Output the (x, y) coordinate of the center of the cell containing the given text.  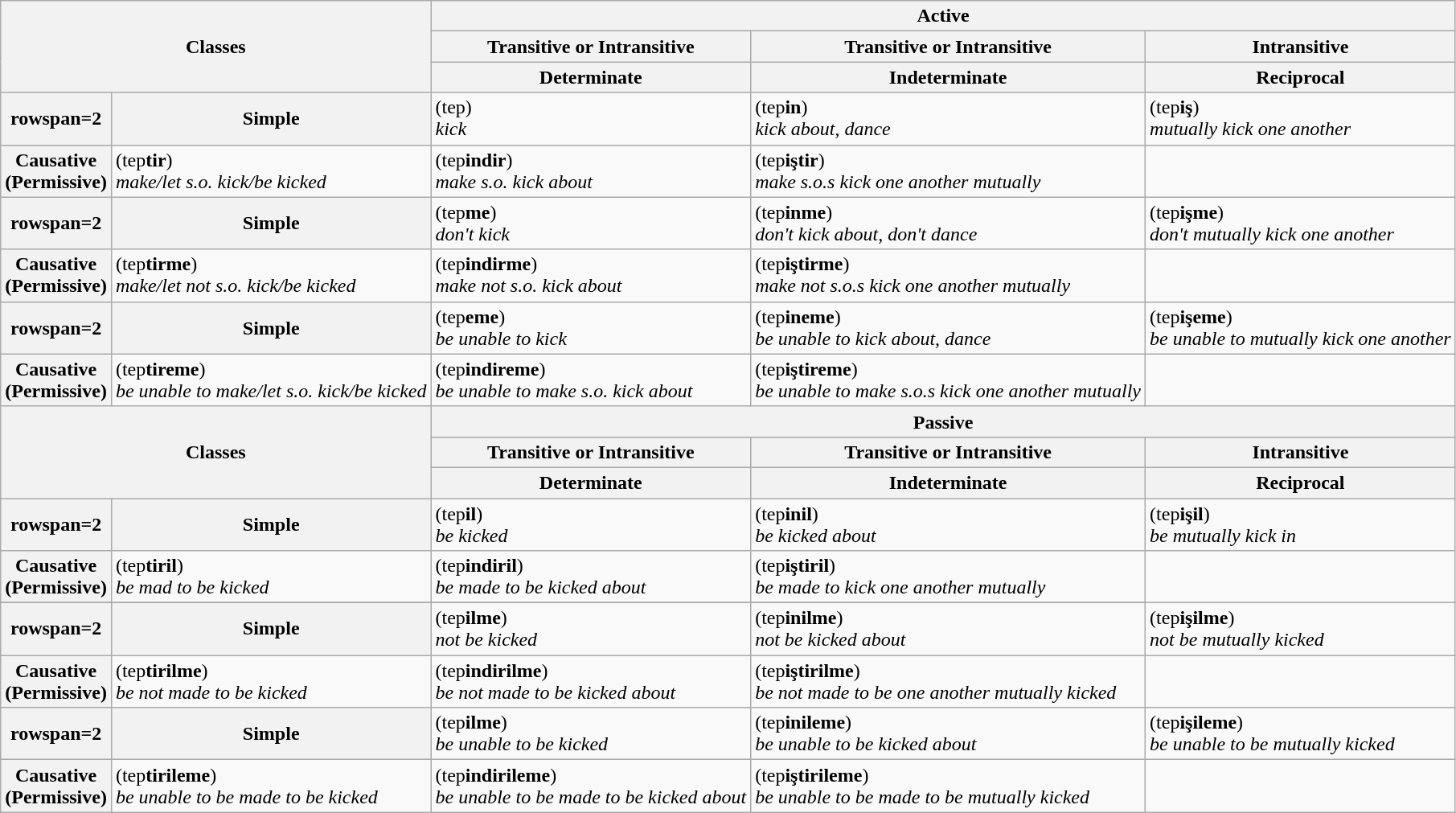
(tepilme)not be kicked (591, 629)
(tepinil)be kicked about (949, 524)
(tepiştirilme)be not made to be one another mutually kicked (949, 682)
(tepindir)make s.o. kick about (591, 170)
(tepiştir)make s.o.s kick one another mutually (949, 170)
(tepindirme)make not s.o. kick about (591, 275)
(tepin)kick about, dance (949, 119)
(tepme)don't kick (591, 224)
(tepinme)don't kick about, don't dance (949, 224)
(tepilme)be unable to be kicked (591, 733)
(tepişileme)be unable to be mutually kicked (1301, 733)
(tepişil)be mutually kick in (1301, 524)
Active (943, 16)
Passive (943, 421)
(tepiştireme)be unable to make s.o.s kick one another mutually (949, 380)
(teptirileme)be unable to be made to be kicked (271, 786)
(teptirme)make/let not s.o. kick/be kicked (271, 275)
(tepinilme)not be kicked about (949, 629)
(tepindirileme)be unable to be made to be kicked about (591, 786)
(tepişme)don't mutually kick one another (1301, 224)
(tepindireme)be unable to make s.o. kick about (591, 380)
(tepiştirme)make not s.o.s kick one another mutually (949, 275)
(tepindiril)be made to be kicked about (591, 577)
(tepiş)mutually kick one another (1301, 119)
(teptireme)be unable to make/let s.o. kick/be kicked (271, 380)
(tepil)be kicked (591, 524)
(tepindirilme)be not made to be kicked about (591, 682)
(teptirilme)be not made to be kicked (271, 682)
(tepineme)be unable to kick about, dance (949, 328)
(tepiştirileme)be unable to be made to be mutually kicked (949, 786)
(tepeme)be unable to kick (591, 328)
(tepinileme)be unable to be kicked about (949, 733)
(tep)kick (591, 119)
(tepiştiril)be made to kick one another mutually (949, 577)
(tepişilme)not be mutually kicked (1301, 629)
(tepişeme)be unable to mutually kick one another (1301, 328)
(teptir)make/let s.o. kick/be kicked (271, 170)
(teptiril)be mad to be kicked (271, 577)
